Determine the [x, y] coordinate at the center of the cell enclosing the given text.  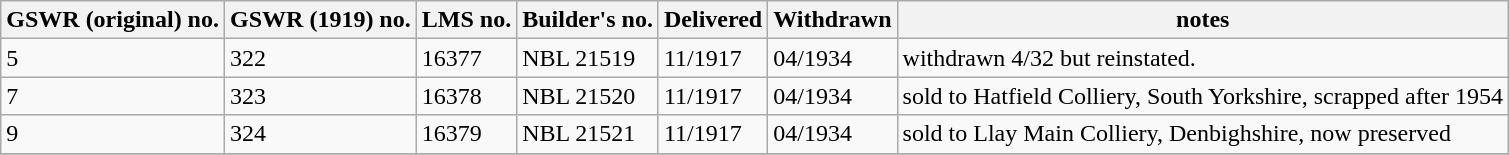
16377 [466, 58]
Delivered [712, 20]
GSWR (1919) no. [321, 20]
324 [321, 134]
5 [113, 58]
sold to Hatfield Colliery, South Yorkshire, scrapped after 1954 [1202, 96]
GSWR (original) no. [113, 20]
withdrawn 4/32 but reinstated. [1202, 58]
16378 [466, 96]
Withdrawn [832, 20]
LMS no. [466, 20]
NBL 21519 [588, 58]
NBL 21520 [588, 96]
322 [321, 58]
16379 [466, 134]
NBL 21521 [588, 134]
9 [113, 134]
7 [113, 96]
323 [321, 96]
Builder's no. [588, 20]
sold to Llay Main Colliery, Denbighshire, now preserved [1202, 134]
notes [1202, 20]
